Provide the [x, y] coordinate of the cell's center where the given text is located.  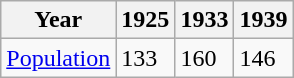
160 [204, 58]
Year [58, 20]
Population [58, 58]
1933 [204, 20]
133 [146, 58]
1939 [264, 20]
1925 [146, 20]
146 [264, 58]
